Detect which cell encompasses the target text, then output its (x, y) center coordinate. 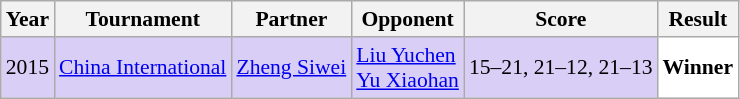
15–21, 21–12, 21–13 (561, 68)
2015 (28, 68)
Partner (291, 19)
Score (561, 19)
China International (142, 68)
Winner (698, 68)
Liu Yuchen Yu Xiaohan (408, 68)
Tournament (142, 19)
Result (698, 19)
Opponent (408, 19)
Zheng Siwei (291, 68)
Year (28, 19)
